Return (x, y) of the center of cell containing provided text 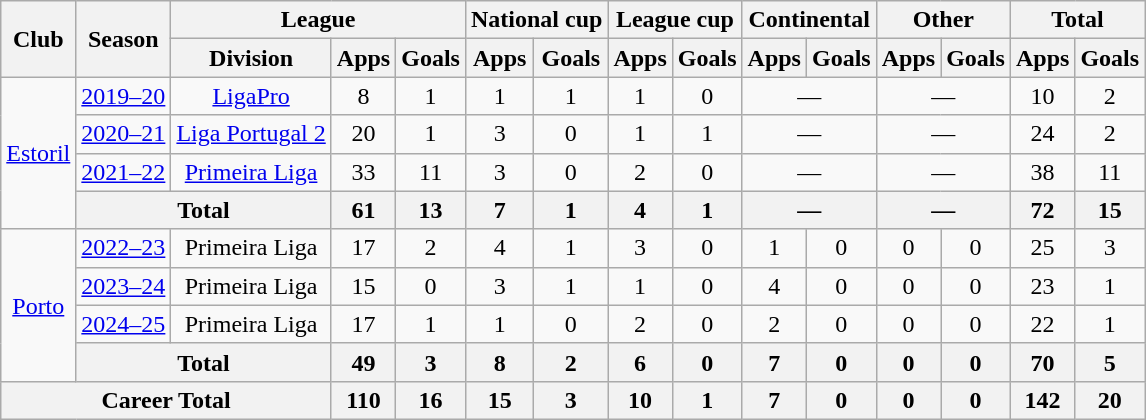
Season (124, 39)
13 (431, 210)
League (318, 20)
2024–25 (124, 324)
Porto (38, 305)
2023–24 (124, 286)
LigaPro (251, 96)
Other (943, 20)
110 (363, 400)
70 (1042, 362)
72 (1042, 210)
Division (251, 58)
38 (1042, 172)
2019–20 (124, 96)
Liga Portugal 2 (251, 134)
5 (1110, 362)
22 (1042, 324)
142 (1042, 400)
National cup (536, 20)
Continental (809, 20)
2021–22 (124, 172)
23 (1042, 286)
2020–21 (124, 134)
24 (1042, 134)
Club (38, 39)
Estoril (38, 153)
61 (363, 210)
2022–23 (124, 248)
49 (363, 362)
33 (363, 172)
25 (1042, 248)
6 (640, 362)
16 (431, 400)
League cup (675, 20)
Career Total (166, 400)
